Detect which cell encompasses the target text, then output its (X, Y) center coordinate. 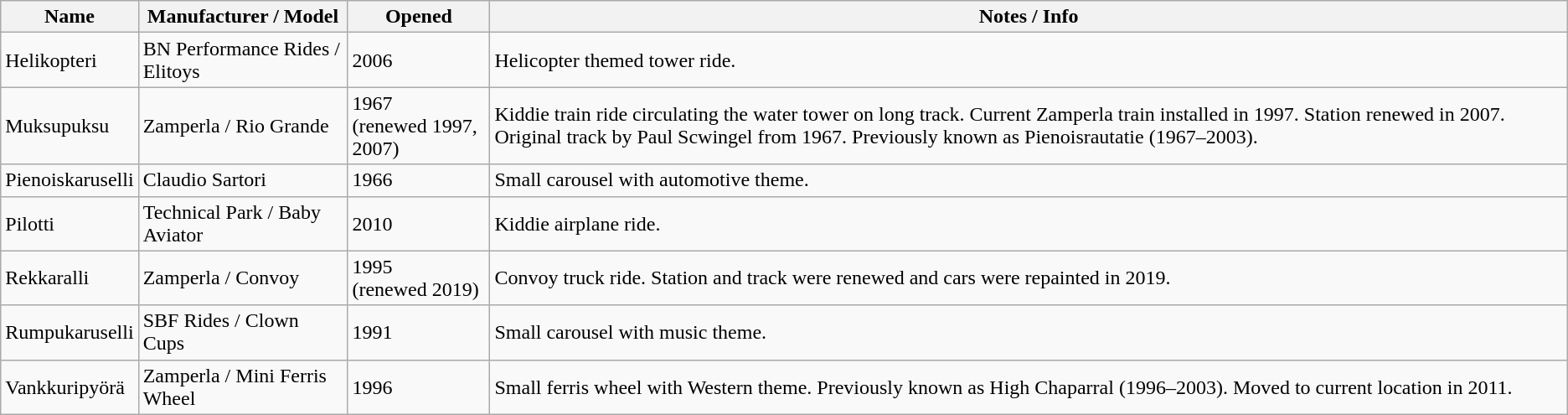
Zamperla / Rio Grande (243, 126)
Technical Park / Baby Aviator (243, 223)
Convoy truck ride. Station and track were renewed and cars were repainted in 2019. (1029, 278)
1967(renewed 1997, 2007) (419, 126)
Small carousel with automotive theme. (1029, 180)
SBF Rides / Clown Cups (243, 332)
Small carousel with music theme. (1029, 332)
Rumpukaruselli (70, 332)
Helicopter themed tower ride. (1029, 60)
Manufacturer / Model (243, 17)
Pienoiskaruselli (70, 180)
Pilotti (70, 223)
Rekkaralli (70, 278)
Claudio Sartori (243, 180)
Opened (419, 17)
Helikopteri (70, 60)
Name (70, 17)
1991 (419, 332)
2010 (419, 223)
Kiddie airplane ride. (1029, 223)
Zamperla / Convoy (243, 278)
Vankkuripyörä (70, 387)
Muksupuksu (70, 126)
1996 (419, 387)
Small ferris wheel with Western theme. Previously known as High Chaparral (1996–2003). Moved to current location in 2011. (1029, 387)
1995(renewed 2019) (419, 278)
BN Performance Rides / Elitoys (243, 60)
Zamperla / Mini Ferris Wheel (243, 387)
2006 (419, 60)
1966 (419, 180)
Notes / Info (1029, 17)
